Return the (X, Y) coordinate for the center point of the cell that contains the specified text.  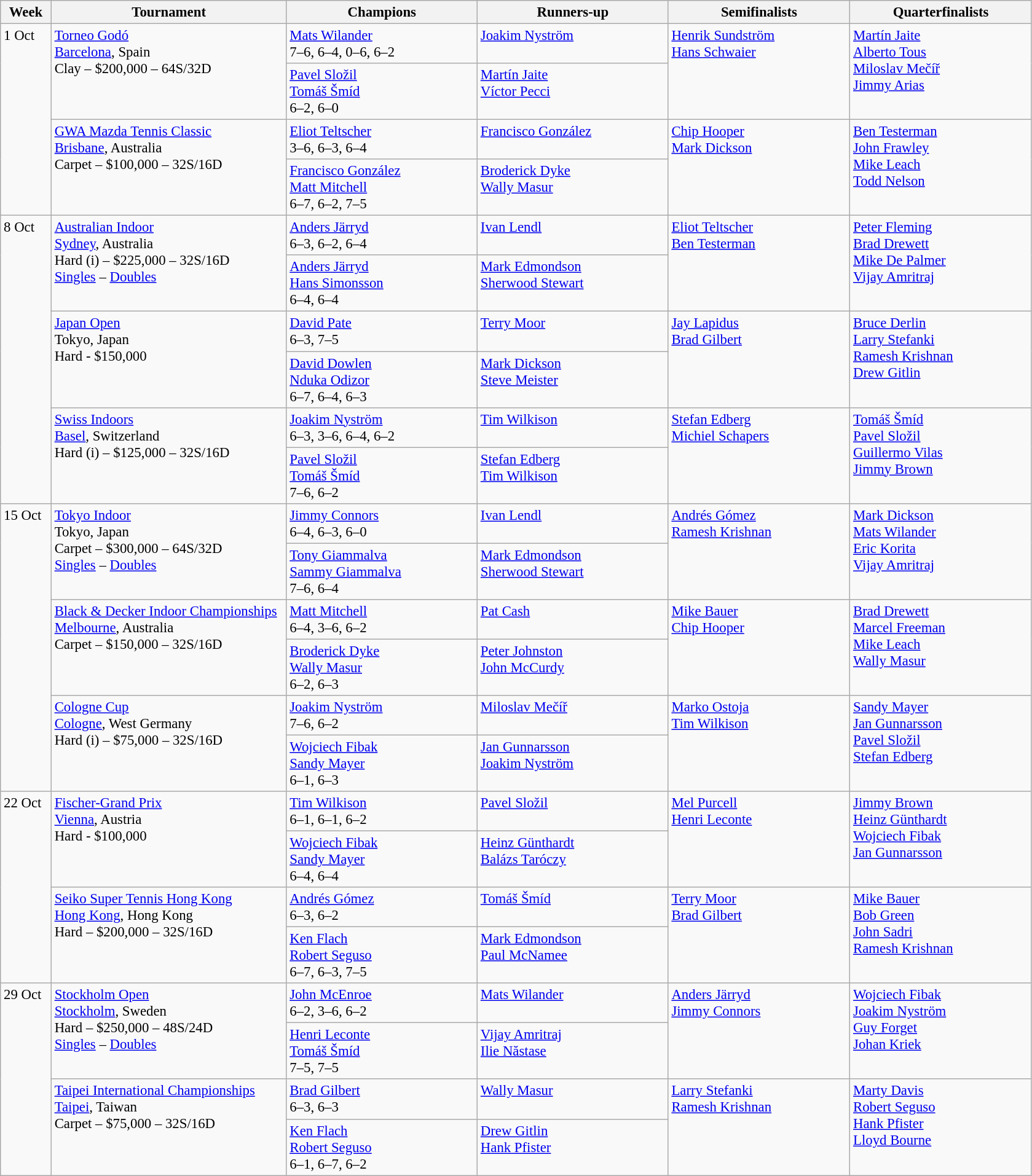
David Dowlen Nduka Odizor 6–7, 6–4, 6–3 (382, 380)
Anders Järryd 6–3, 6–2, 6–4 (382, 236)
Drew Gitlin Hank Pfister (573, 1147)
22 Oct (26, 887)
Ken Flach Robert Seguso 6–1, 6–7, 6–2 (382, 1147)
Ken Flach Robert Seguso 6–7, 6–3, 7–5 (382, 955)
Marty Davis Robert Seguso Hank Pfister Lloyd Bourne (941, 1127)
Pavel Složil Tomáš Šmíd7–6, 6–2 (382, 476)
Chip Hooper Mark Dickson (759, 168)
Broderick Dyke Wally Masur6–2, 6–3 (382, 667)
Tony Giammalva Sammy Giammalva 7–6, 6–4 (382, 571)
15 Oct (26, 648)
Marko Ostoja Tim Wilkison (759, 743)
Mark Dickson Mats Wilander Eric Korita Vijay Amritraj (941, 551)
Bruce Derlin Larry Stefanki Ramesh Krishnan Drew Gitlin (941, 359)
Black & Decker Indoor Championships Melbourne, AustraliaCarpet – $150,000 – 32S/16D (168, 648)
Broderick Dyke Wally Masur (573, 187)
Mats Wilander (573, 1003)
Wojciech Fibak Sandy Mayer 6–1, 6–3 (382, 763)
Peter Johnston John McCurdy (573, 667)
Matt Mitchell6–4, 3–6, 6–2 (382, 619)
Vijay Amritraj Ilie Năstase (573, 1051)
Swiss IndoorsBasel, SwitzerlandHard (i) – $125,000 – 32S/16D (168, 455)
Wojciech Fibak Joakim Nyström Guy Forget Johan Kriek (941, 1031)
Mike Bauer Chip Hooper (759, 648)
Japan Open Tokyo, Japan Hard - $150,000 (168, 359)
Champions (382, 12)
Tokyo Indoor Tokyo, Japan Carpet – $300,000 – 64S/32D Singles – Doubles (168, 551)
Andrés Gómez Ramesh Krishnan (759, 551)
Brad Gilbert 6–3, 6–3 (382, 1100)
1 Oct (26, 120)
Australian Indoor Sydney, Australia Hard (i) – $225,000 – 32S/16D Singles – Doubles (168, 264)
Francisco González (573, 140)
8 Oct (26, 360)
Eliot Teltscher Ben Testerman (759, 264)
Pavel Složil (573, 811)
Semifinalists (759, 12)
Anders Järryd Jimmy Connors (759, 1031)
Jay Lapidus Brad Gilbert (759, 359)
Anders Järryd Hans Simonsson 6–4, 6–4 (382, 284)
Martín Jaite Víctor Pecci (573, 92)
Ben Testerman John Frawley Mike Leach Todd Nelson (941, 168)
Tomáš Šmíd (573, 907)
Jan Gunnarsson Joakim Nyström (573, 763)
Mel Purcell Henri Leconte (759, 839)
Mike Bauer Bob Green John Sadri Ramesh Krishnan (941, 935)
Week (26, 12)
Tomáš Šmíd Pavel Složil Guillermo Vilas Jimmy Brown (941, 455)
Peter Fleming Brad Drewett Mike De Palmer Vijay Amritraj (941, 264)
Tim Wilkison 6–1, 6–1, 6–2 (382, 811)
Eliot Teltscher3–6, 6–3, 6–4 (382, 140)
Stockholm Open Stockholm, Sweden Hard – $250,000 – 48S/24D Singles – Doubles (168, 1031)
Runners-up (573, 12)
Henri Leconte Tomáš Šmíd 7–5, 7–5 (382, 1051)
Joakim Nyström 7–6, 6–2 (382, 715)
Larry Stefanki Ramesh Krishnan (759, 1127)
Mats Wilander 7–6, 6–4, 0–6, 6–2 (382, 44)
Martín Jaite Alberto Tous Miloslav Mečíř Jimmy Arias (941, 72)
David Pate 6–3, 7–5 (382, 332)
Seiko Super Tennis Hong Kong Hong Kong, Hong KongHard – $200,000 – 32S/16D (168, 935)
Pavel Složil Tomáš Šmíd 6–2, 6–0 (382, 92)
Quarterfinalists (941, 12)
Andrés Gómez 6–3, 6–2 (382, 907)
Henrik Sundström Hans Schwaier (759, 72)
Mark Edmondson Paul McNamee (573, 955)
Tim Wilkison (573, 428)
Heinz Günthardt Balázs Taróczy (573, 860)
Joakim Nyström6–3, 3–6, 6–4, 6–2 (382, 428)
Joakim Nyström (573, 44)
Miloslav Mečíř (573, 715)
Sandy Mayer Jan Gunnarsson Pavel Složil Stefan Edberg (941, 743)
Terry Moor (573, 332)
Brad Drewett Marcel Freeman Mike Leach Wally Masur (941, 648)
John McEnroe 6–2, 3–6, 6–2 (382, 1003)
Wojciech Fibak Sandy Mayer 6–4, 6–4 (382, 860)
Terry Moor Brad Gilbert (759, 935)
Wally Masur (573, 1100)
Fischer-Grand Prix Vienna, Austria Hard - $100,000 (168, 839)
Stefan Edberg Michiel Schapers (759, 455)
Taipei International Championships Taipei, TaiwanCarpet – $75,000 – 32S/16D (168, 1127)
Cologne Cup Cologne, West GermanyHard (i) – $75,000 – 32S/16D (168, 743)
Francisco González Matt Mitchell6–7, 6–2, 7–5 (382, 187)
Torneo Godó Barcelona, SpainClay – $200,000 – 64S/32D (168, 72)
Tournament (168, 12)
Jimmy Brown Heinz Günthardt Wojciech Fibak Jan Gunnarsson (941, 839)
Jimmy Connors 6–4, 6–3, 6–0 (382, 523)
Stefan Edberg Tim Wilkison (573, 476)
29 Oct (26, 1079)
Pat Cash (573, 619)
GWA Mazda Tennis Classic Brisbane, AustraliaCarpet – $100,000 – 32S/16D (168, 168)
Mark Dickson Steve Meister (573, 380)
